From the cell containing the given text, extract its center point as [X, Y] coordinate. 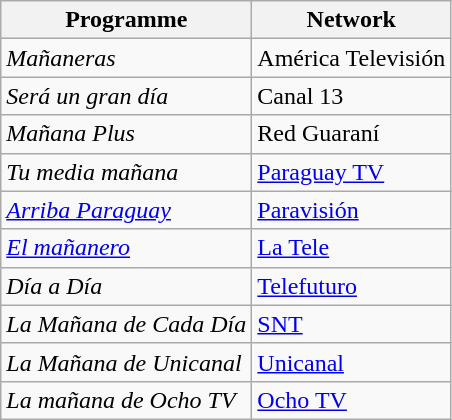
Unicanal [352, 362]
Red Guaraní [352, 134]
Paravisión [352, 210]
Arriba Paraguay [126, 210]
Ocho TV [352, 400]
La mañana de Ocho TV [126, 400]
Será un gran día [126, 96]
SNT [352, 324]
La Mañana de Unicanal [126, 362]
La Tele [352, 248]
Canal 13 [352, 96]
Mañaneras [126, 58]
América Televisión [352, 58]
Network [352, 20]
Día a Día [126, 286]
Mañana Plus [126, 134]
La Mañana de Cada Día [126, 324]
El mañanero [126, 248]
Tu media mañana [126, 172]
Programme [126, 20]
Telefuturo [352, 286]
Paraguay TV [352, 172]
